Detect which cell encompasses the target text, then output its (X, Y) center coordinate. 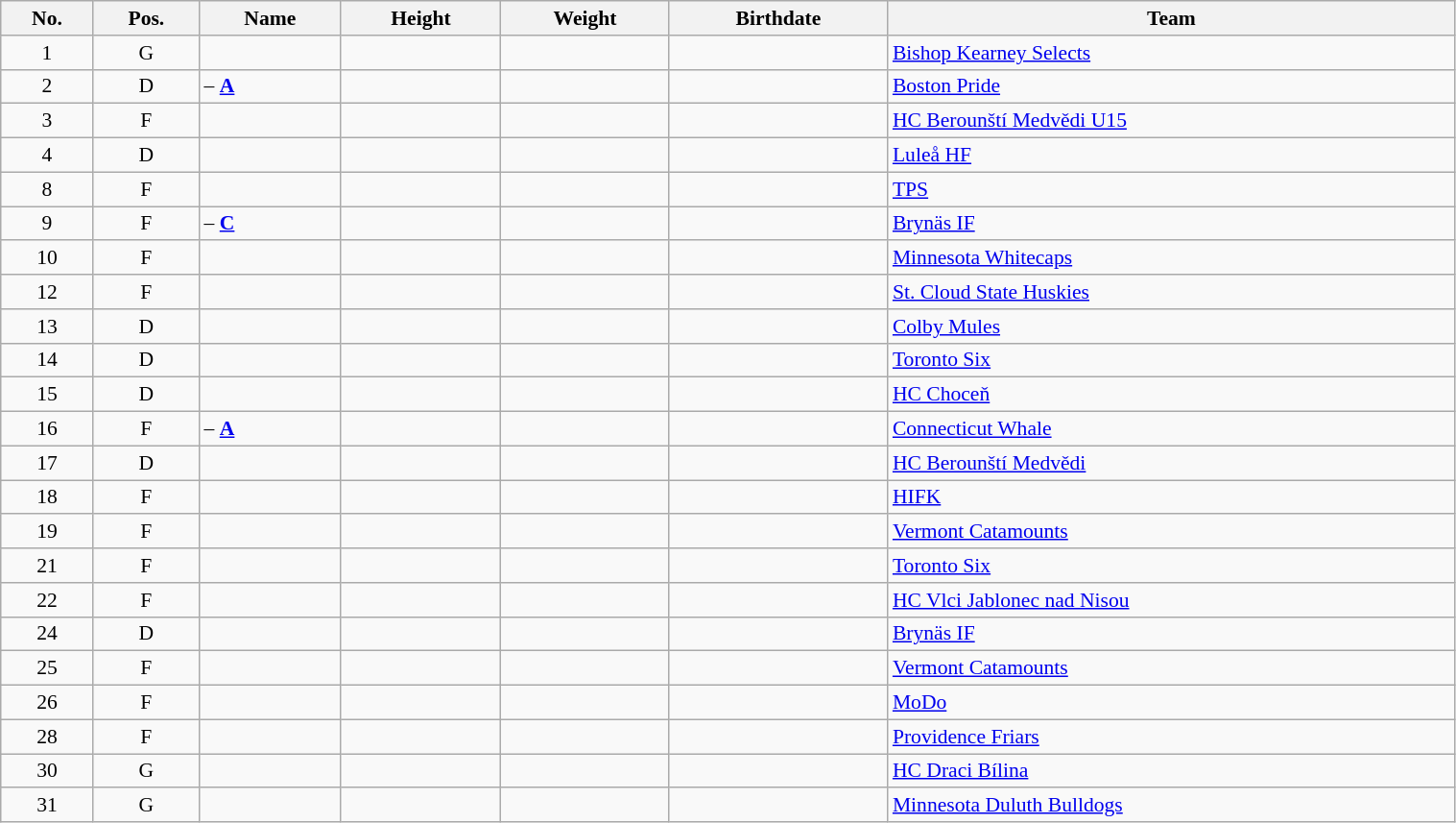
10 (47, 258)
TPS (1171, 189)
Pos. (146, 18)
9 (47, 224)
12 (47, 292)
8 (47, 189)
17 (47, 463)
Minnesota Whitecaps (1171, 258)
28 (47, 737)
Weight (585, 18)
MoDo (1171, 703)
4 (47, 156)
Minnesota Duluth Bulldogs (1171, 806)
Bishop Kearney Selects (1171, 53)
HC Draci Bílina (1171, 771)
Luleå HF (1171, 156)
30 (47, 771)
1 (47, 53)
Name (271, 18)
HC Berounští Medvědi U15 (1171, 121)
21 (47, 566)
25 (47, 668)
Team (1171, 18)
Connecticut Whale (1171, 429)
3 (47, 121)
19 (47, 532)
14 (47, 360)
St. Cloud State Huskies (1171, 292)
13 (47, 327)
22 (47, 600)
31 (47, 806)
15 (47, 395)
HC Choceň (1171, 395)
16 (47, 429)
No. (47, 18)
Height (420, 18)
Providence Friars (1171, 737)
Colby Mules (1171, 327)
HC Berounští Medvědi (1171, 463)
– C (271, 224)
2 (47, 86)
18 (47, 497)
HIFK (1171, 497)
26 (47, 703)
Boston Pride (1171, 86)
HC Vlci Jablonec nad Nisou (1171, 600)
Birthdate (778, 18)
24 (47, 634)
